Pinpoint the cell where the given text exists, returning its (x, y) midpoint coordinate. 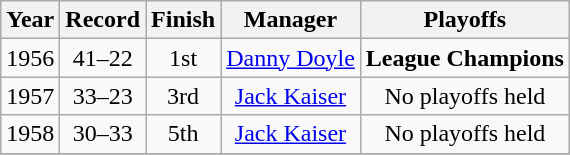
1st (184, 58)
Danny Doyle (291, 58)
3rd (184, 96)
Playoffs (464, 20)
Manager (291, 20)
League Champions (464, 58)
1956 (30, 58)
5th (184, 134)
1958 (30, 134)
1957 (30, 96)
41–22 (103, 58)
30–33 (103, 134)
33–23 (103, 96)
Finish (184, 20)
Record (103, 20)
Year (30, 20)
